Provide the (x, y) coordinate of the cell's center where the given text is located.  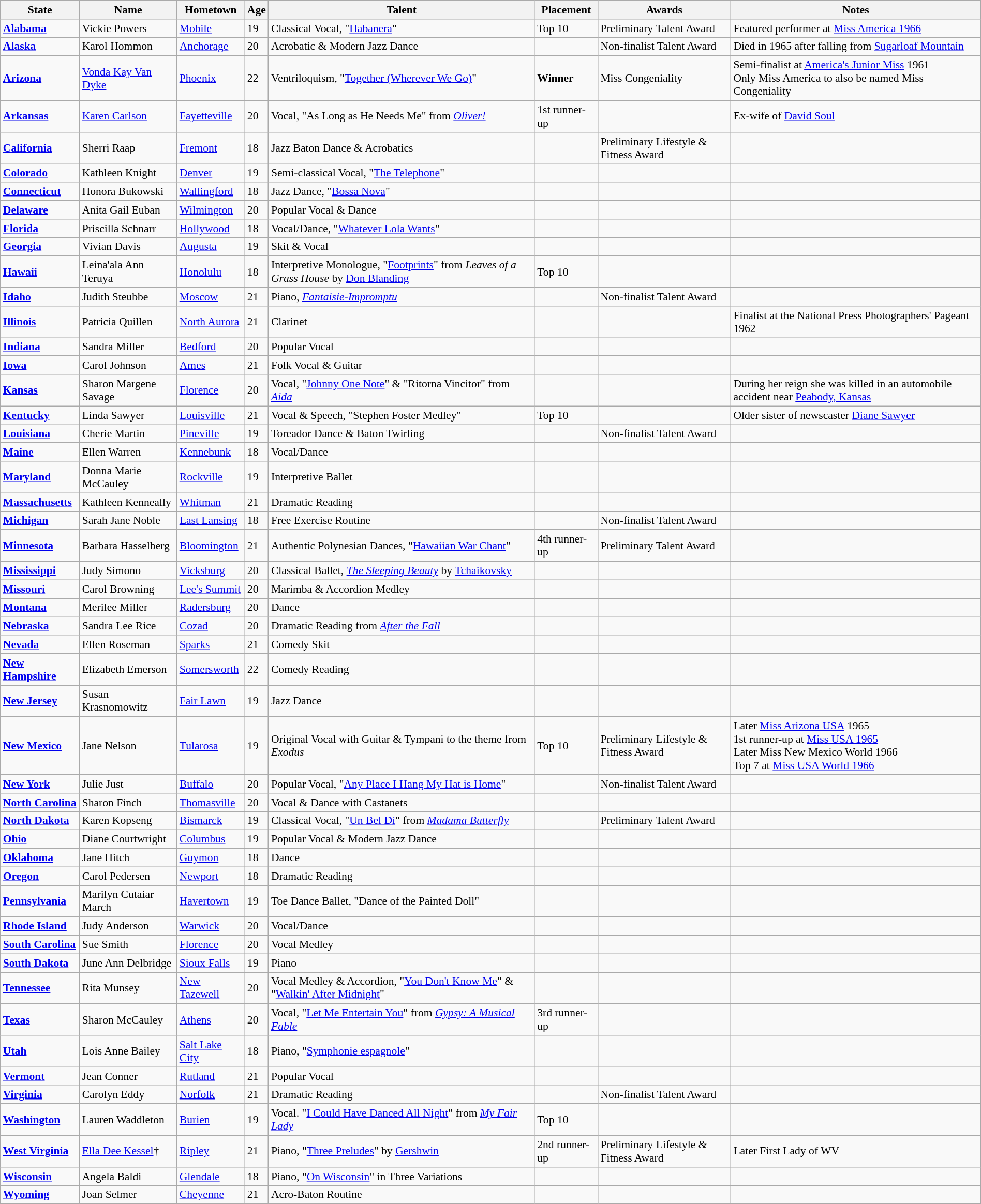
Mobile (211, 28)
Comedy Skit (402, 644)
Wilmington (211, 210)
Rhode Island (40, 926)
Name (128, 10)
Semi-finalist at America's Junior Miss 1961Only Miss America to also be named Miss Congeniality (856, 79)
Popular Vocal & Dance (402, 210)
Piano (402, 963)
Ella Dee Kessel† (128, 1151)
Vocal & Speech, "Stephen Foster Medley" (402, 415)
Clarinet (402, 322)
Radersburg (211, 608)
Anchorage (211, 47)
Minnesota (40, 546)
Honora Bukowski (128, 192)
Kennebunk (211, 453)
Wallingford (211, 192)
3rd runner-up (566, 1020)
Hollywood (211, 229)
Buffalo (211, 784)
Warwick (211, 926)
Marilyn Cutaiar March (128, 901)
Linda Sawyer (128, 415)
Sandra Lee Rice (128, 626)
Popular Vocal & Modern Jazz Dance (402, 839)
Judith Steubbe (128, 297)
Salt Lake City (211, 1051)
Skit & Vocal (402, 247)
Jazz Baton Dance & Acrobatics (402, 148)
Talent (402, 10)
Bismarck (211, 821)
Montana (40, 608)
Winner (566, 79)
Folk Vocal & Guitar (402, 366)
Authentic Polynesian Dances, "Hawaiian War Chant" (402, 546)
Karen Carlson (128, 117)
Angela Baldi (128, 1177)
Virginia (40, 1095)
Karen Kopseng (128, 821)
Utah (40, 1051)
Vocal Medley (402, 945)
Cherie Martin (128, 434)
Havertown (211, 901)
Florida (40, 229)
Colorado (40, 173)
Vocal. "I Could Have Danced All Night" from My Fair Lady (402, 1120)
Massachusetts (40, 502)
Vocal, "Let Me Entertain You" from Gypsy: A Musical Fable (402, 1020)
Rutland (211, 1076)
Honolulu (211, 272)
Augusta (211, 247)
Marimba & Accordion Medley (402, 589)
Glendale (211, 1177)
Bedford (211, 347)
Louisville (211, 415)
Jane Nelson (128, 746)
Bloomington (211, 546)
Joan Selmer (128, 1195)
Alaska (40, 47)
Ellen Warren (128, 453)
Jane Hitch (128, 858)
Hawaii (40, 272)
Interpretive Ballet (402, 477)
Louisiana (40, 434)
Whitman (211, 502)
Rockville (211, 477)
Carol Browning (128, 589)
Fayetteville (211, 117)
Lois Anne Bailey (128, 1051)
Awards (664, 10)
4th runner-up (566, 546)
Toreador Dance & Baton Twirling (402, 434)
Acrobatic & Modern Jazz Dance (402, 47)
Semi-classical Vocal, "The Telephone" (402, 173)
Judy Simono (128, 571)
Tularosa (211, 746)
Carol Pedersen (128, 876)
Leina'ala Ann Teruya (128, 272)
Cozad (211, 626)
North Dakota (40, 821)
Fremont (211, 148)
Later Miss Arizona USA 19651st runner-up at Miss USA 1965Later Miss New Mexico World 1966Top 7 at Miss USA World 1966 (856, 746)
Sarah Jane Noble (128, 521)
Oregon (40, 876)
Jazz Dance, "Bossa Nova" (402, 192)
Pennsylvania (40, 901)
Sharon McCauley (128, 1020)
Maine (40, 453)
Missouri (40, 589)
Older sister of newscaster Diane Sawyer (856, 415)
Popular Vocal, "Any Place I Hang My Hat is Home" (402, 784)
Arizona (40, 79)
Piano, Fantaisie-Impromptu (402, 297)
New Tazewell (211, 988)
Vickie Powers (128, 28)
North Carolina (40, 803)
Vocal, "Johnny One Note" & "Ritorna Vincitor" from Aida (402, 390)
Classical Vocal, "Un Bel Dì" from Madama Butterfly (402, 821)
Thomasville (211, 803)
Tennessee (40, 988)
Ohio (40, 839)
Kathleen Kenneally (128, 502)
During her reign she was killed in an automobile accident near Peabody, Kansas (856, 390)
Hometown (211, 10)
Ex-wife of David Soul (856, 117)
Elizabeth Emerson (128, 669)
Vonda Kay Van Dyke (128, 79)
Sherri Raap (128, 148)
Ripley (211, 1151)
June Ann Delbridge (128, 963)
Indiana (40, 347)
Vivian Davis (128, 247)
Guymon (211, 858)
Athens (211, 1020)
Cheyenne (211, 1195)
Connecticut (40, 192)
Interpretive Monologue, "Footprints" from Leaves of a Grass House by Don Blanding (402, 272)
Vocal & Dance with Castanets (402, 803)
Miss Congeniality (664, 79)
Wyoming (40, 1195)
California (40, 148)
Mississippi (40, 571)
Carolyn Eddy (128, 1095)
Acro-Baton Routine (402, 1195)
Free Exercise Routine (402, 521)
Donna Marie McCauley (128, 477)
Diane Courtwright (128, 839)
Karol Hommon (128, 47)
2nd runner-up (566, 1151)
Rita Munsey (128, 988)
Nebraska (40, 626)
Ames (211, 366)
Priscilla Schnarr (128, 229)
Classical Ballet, The Sleeping Beauty by Tchaikovsky (402, 571)
Moscow (211, 297)
Barbara Hasselberg (128, 546)
Vocal, "As Long as He Needs Me" from Oliver! (402, 117)
New Jersey (40, 701)
Later First Lady of WV (856, 1151)
Washington (40, 1120)
Jean Conner (128, 1076)
Newport (211, 876)
New Hampshire (40, 669)
Pineville (211, 434)
Sparks (211, 644)
Maryland (40, 477)
Ellen Roseman (128, 644)
New Mexico (40, 746)
Ventriloquism, "Together (Wherever We Go)" (402, 79)
Piano, "Three Preludes" by Gershwin (402, 1151)
West Virginia (40, 1151)
Kentucky (40, 415)
Featured performer at Miss America 1966 (856, 28)
Piano, "Symphonie espagnole" (402, 1051)
Classical Vocal, "Habanera" (402, 28)
Vermont (40, 1076)
Delaware (40, 210)
Georgia (40, 247)
1st runner-up (566, 117)
Age (257, 10)
South Carolina (40, 945)
Lauren Waddleton (128, 1120)
East Lansing (211, 521)
Kansas (40, 390)
Phoenix (211, 79)
Somersworth (211, 669)
State (40, 10)
Vicksburg (211, 571)
North Aurora (211, 322)
Piano, "On Wisconsin" in Three Variations (402, 1177)
Jazz Dance (402, 701)
Burien (211, 1120)
Sharon Finch (128, 803)
Michigan (40, 521)
Died in 1965 after falling from Sugarloaf Mountain (856, 47)
Kathleen Knight (128, 173)
Vocal/Dance, "Whatever Lola Wants" (402, 229)
Dramatic Reading from After the Fall (402, 626)
Oklahoma (40, 858)
Julie Just (128, 784)
Sue Smith (128, 945)
Toe Dance Ballet, "Dance of the Painted Doll" (402, 901)
Denver (211, 173)
Arkansas (40, 117)
South Dakota (40, 963)
Placement (566, 10)
Comedy Reading (402, 669)
Lee's Summit (211, 589)
Sharon Margene Savage (128, 390)
Merilee Miller (128, 608)
Original Vocal with Guitar & Tympani to the theme from Exodus (402, 746)
Idaho (40, 297)
Notes (856, 10)
Illinois (40, 322)
Wisconsin (40, 1177)
Patricia Quillen (128, 322)
Iowa (40, 366)
Susan Krasnomowitz (128, 701)
Anita Gail Euban (128, 210)
Norfolk (211, 1095)
Carol Johnson (128, 366)
Columbus (211, 839)
Finalist at the National Press Photographers' Pageant 1962 (856, 322)
Sioux Falls (211, 963)
Sandra Miller (128, 347)
Judy Anderson (128, 926)
New York (40, 784)
Alabama (40, 28)
Vocal Medley & Accordion, "You Don't Know Me" & "Walkin' After Midnight" (402, 988)
Texas (40, 1020)
Nevada (40, 644)
Fair Lawn (211, 701)
